Detect which cell encompasses the target text, then output its (X, Y) center coordinate. 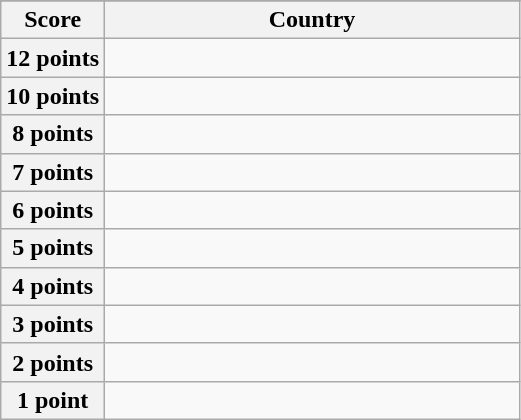
Score (53, 20)
2 points (53, 362)
Country (312, 20)
12 points (53, 58)
6 points (53, 210)
10 points (53, 96)
4 points (53, 286)
8 points (53, 134)
5 points (53, 248)
3 points (53, 324)
1 point (53, 400)
7 points (53, 172)
